Capture the cell that displays the provided text and extract its (x, y) central coordinate. 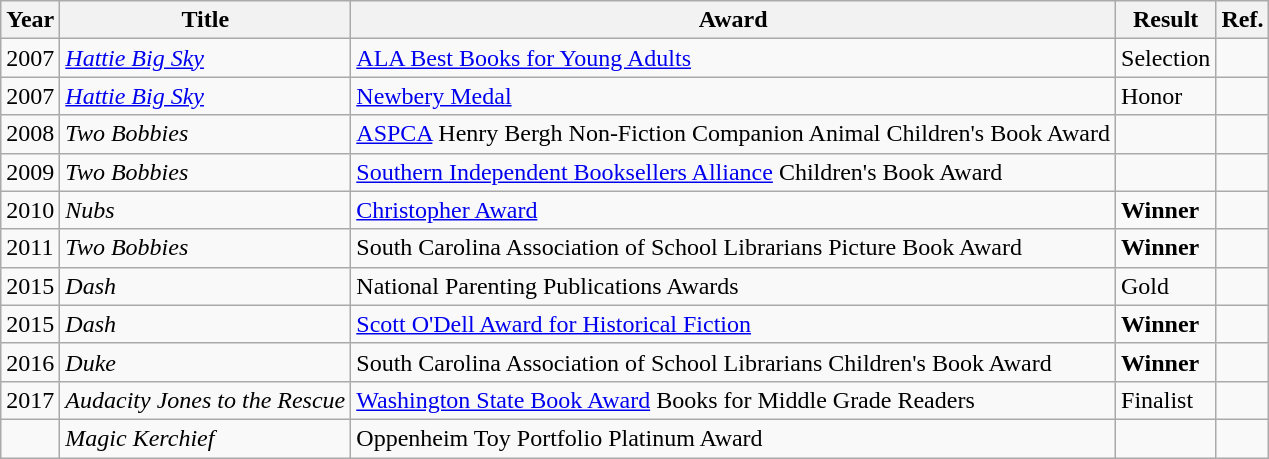
Audacity Jones to the Rescue (206, 400)
Magic Kerchief (206, 438)
Award (734, 20)
Scott O'Dell Award for Historical Fiction (734, 324)
Honor (1166, 96)
Washington State Book Award Books for Middle Grade Readers (734, 400)
National Parenting Publications Awards (734, 286)
2011 (30, 248)
Nubs (206, 210)
Gold (1166, 286)
Christopher Award (734, 210)
Title (206, 20)
Year (30, 20)
South Carolina Association of School Librarians Children's Book Award (734, 362)
2017 (30, 400)
Selection (1166, 58)
Finalist (1166, 400)
Newbery Medal (734, 96)
2016 (30, 362)
Result (1166, 20)
Southern Independent Booksellers Alliance Children's Book Award (734, 172)
Ref. (1242, 20)
Oppenheim Toy Portfolio Platinum Award (734, 438)
ASPCA Henry Bergh Non-Fiction Companion Animal Children's Book Award (734, 134)
Duke (206, 362)
2010 (30, 210)
ALA Best Books for Young Adults (734, 58)
2008 (30, 134)
South Carolina Association of School Librarians Picture Book Award (734, 248)
2009 (30, 172)
